Pinpoint the cell where the given text exists, returning its (x, y) midpoint coordinate. 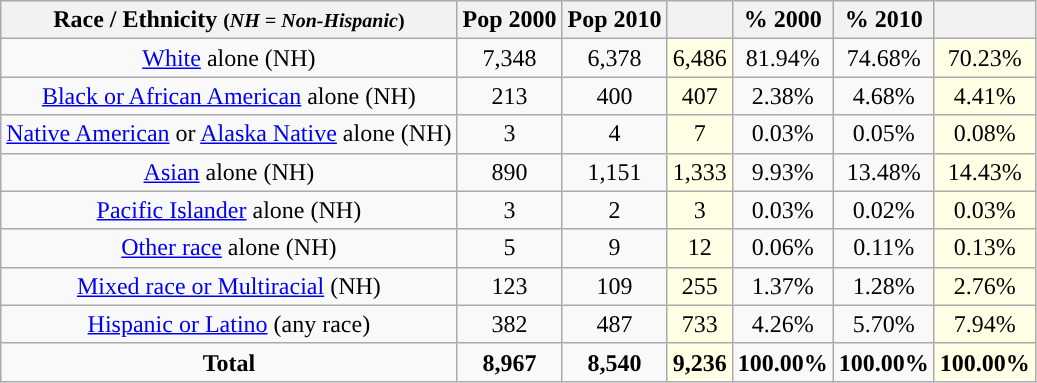
Hispanic or Latino (any race) (229, 324)
0.05% (884, 134)
Pop 2010 (614, 20)
Native American or Alaska Native alone (NH) (229, 134)
2.38% (782, 96)
70.23% (984, 58)
Pacific Islander alone (NH) (229, 210)
9,236 (700, 362)
4 (614, 134)
Black or African American alone (NH) (229, 96)
1,333 (700, 172)
890 (510, 172)
123 (510, 286)
2.76% (984, 286)
6,378 (614, 58)
255 (700, 286)
Race / Ethnicity (NH = Non-Hispanic) (229, 20)
Total (229, 362)
9.93% (782, 172)
13.48% (884, 172)
109 (614, 286)
Mixed race or Multiracial (NH) (229, 286)
487 (614, 324)
5 (510, 248)
4.41% (984, 96)
7 (700, 134)
12 (700, 248)
4.68% (884, 96)
0.13% (984, 248)
407 (700, 96)
0.02% (884, 210)
0.11% (884, 248)
14.43% (984, 172)
0.06% (782, 248)
1.28% (884, 286)
81.94% (782, 58)
Asian alone (NH) (229, 172)
Pop 2000 (510, 20)
74.68% (884, 58)
% 2010 (884, 20)
5.70% (884, 324)
382 (510, 324)
6,486 (700, 58)
4.26% (782, 324)
213 (510, 96)
733 (700, 324)
9 (614, 248)
Other race alone (NH) (229, 248)
400 (614, 96)
1,151 (614, 172)
% 2000 (782, 20)
8,967 (510, 362)
7,348 (510, 58)
2 (614, 210)
1.37% (782, 286)
8,540 (614, 362)
7.94% (984, 324)
0.08% (984, 134)
White alone (NH) (229, 58)
